Return the [X, Y] coordinate for the center point of the cell that contains the specified text.  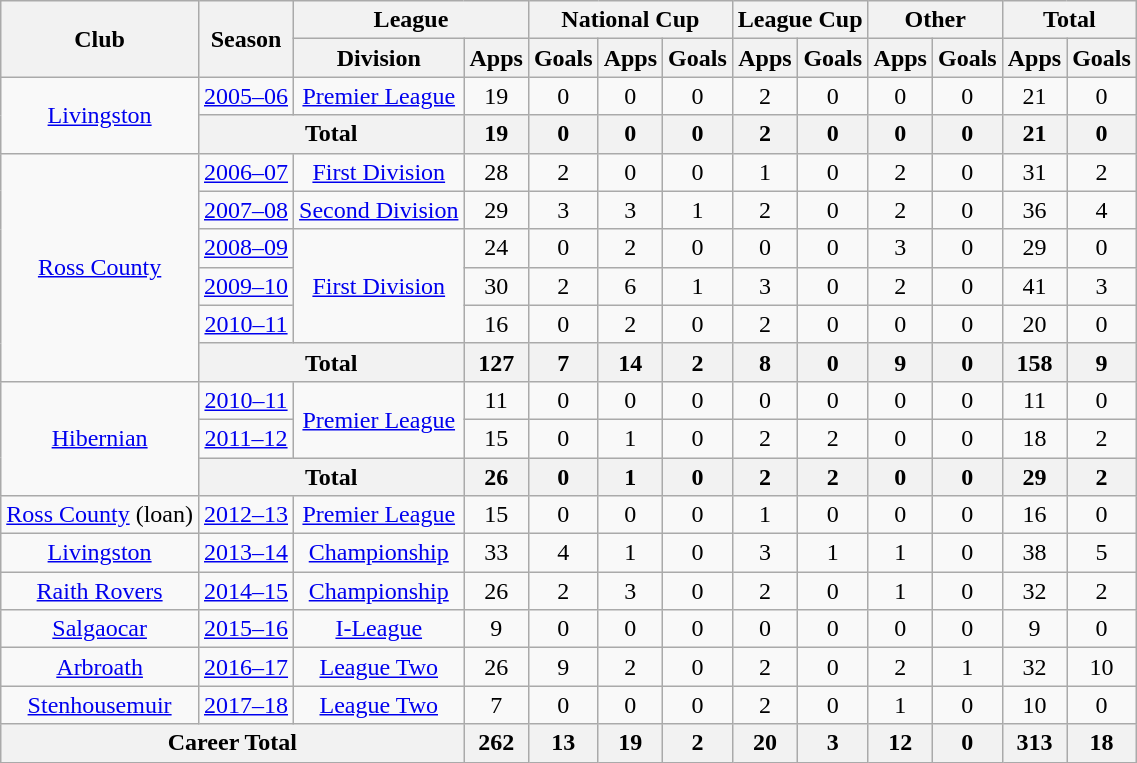
2012–13 [246, 515]
Club [100, 39]
2013–14 [246, 553]
Other [935, 20]
2016–17 [246, 667]
League [412, 20]
41 [1034, 286]
2005–06 [246, 96]
I-League [379, 629]
Hibernian [100, 438]
158 [1034, 362]
Stenhousemuir [100, 705]
2014–15 [246, 591]
8 [764, 362]
2008–09 [246, 248]
Arbroath [100, 667]
31 [1034, 172]
Division [379, 58]
24 [496, 248]
313 [1034, 743]
Raith Rovers [100, 591]
League Cup [800, 20]
38 [1034, 553]
2007–08 [246, 210]
2011–12 [246, 438]
2017–18 [246, 705]
28 [496, 172]
12 [900, 743]
14 [630, 362]
Second Division [379, 210]
36 [1034, 210]
Salgaocar [100, 629]
2015–16 [246, 629]
262 [496, 743]
30 [496, 286]
Ross County (loan) [100, 515]
5 [1102, 553]
33 [496, 553]
2006–07 [246, 172]
2009–10 [246, 286]
Season [246, 39]
National Cup [630, 20]
Ross County [100, 267]
Career Total [232, 743]
13 [563, 743]
6 [630, 286]
127 [496, 362]
